Return (x, y) of the center of cell containing provided text 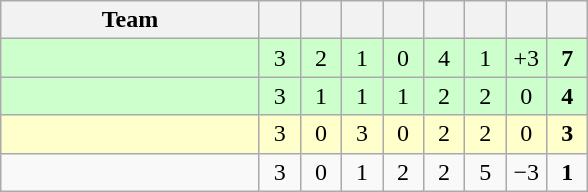
5 (486, 172)
+3 (526, 58)
−3 (526, 172)
Team (130, 20)
7 (568, 58)
